Search for the cell housing the specified text and yield its [X, Y] center coordinate. 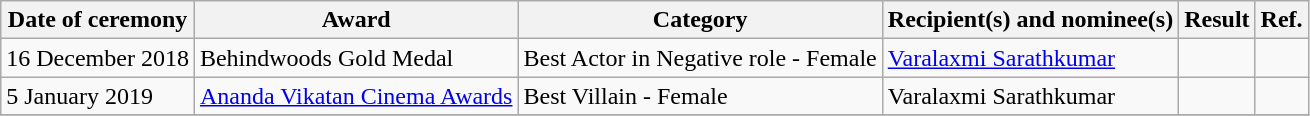
Result [1217, 20]
Recipient(s) and nominee(s) [1030, 20]
Behindwoods Gold Medal [356, 58]
Date of ceremony [98, 20]
Ref. [1282, 20]
Award [356, 20]
5 January 2019 [98, 96]
Category [700, 20]
Best Actor in Negative role - Female [700, 58]
Best Villain - Female [700, 96]
Ananda Vikatan Cinema Awards [356, 96]
16 December 2018 [98, 58]
